Capture the cell that displays the provided text and extract its (X, Y) central coordinate. 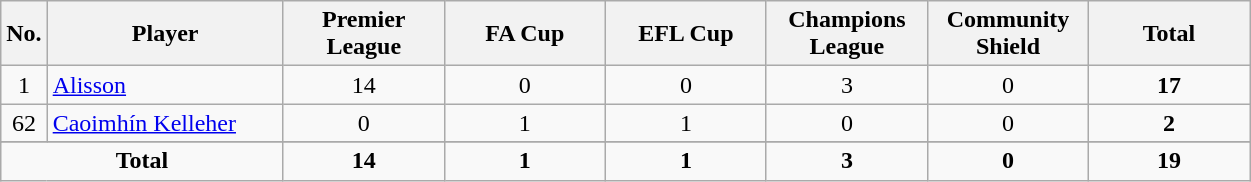
Player (165, 34)
62 (24, 123)
19 (1170, 161)
2 (1170, 123)
EFL Cup (686, 34)
Caoimhín Kelleher (165, 123)
Premier League (364, 34)
FA Cup (524, 34)
Community Shield (1008, 34)
Champions League (846, 34)
Alisson (165, 85)
17 (1170, 85)
No. (24, 34)
